Detect which cell encompasses the target text, then output its (X, Y) center coordinate. 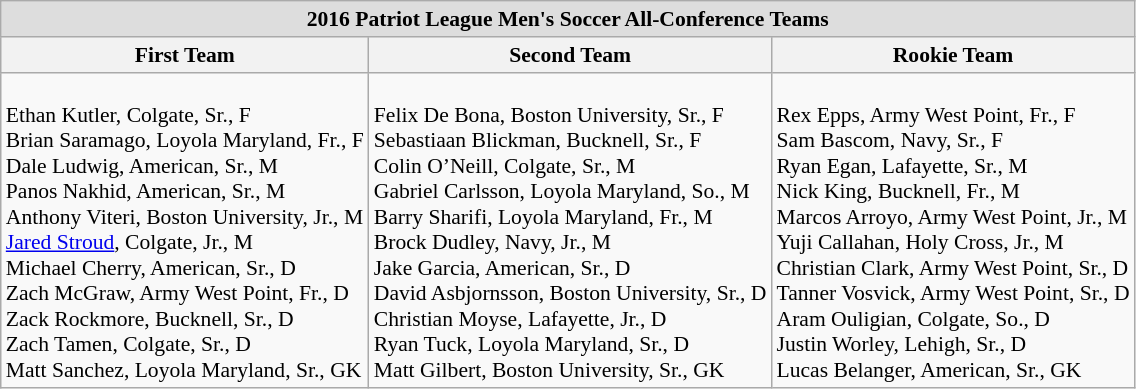
First Team (185, 55)
2016 Patriot League Men's Soccer All-Conference Teams (568, 19)
Rookie Team (952, 55)
Second Team (570, 55)
